Extract the [X, Y] coordinate from the center of the cell holding the provided text.  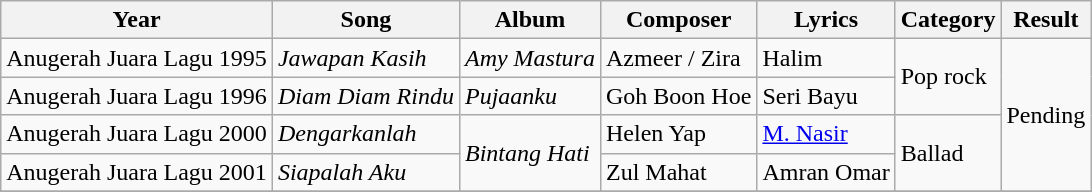
Pop rock [948, 77]
Album [530, 20]
Anugerah Juara Lagu 1996 [137, 96]
Category [948, 20]
Year [137, 20]
Helen Yap [678, 134]
Composer [678, 20]
Zul Mahat [678, 172]
Anugerah Juara Lagu 1995 [137, 58]
Result [1046, 20]
Bintang Hati [530, 153]
Goh Boon Hoe [678, 96]
Amy Mastura [530, 58]
Ballad [948, 153]
Azmeer / Zira [678, 58]
Seri Bayu [826, 96]
Anugerah Juara Lagu 2001 [137, 172]
Song [366, 20]
M. Nasir [826, 134]
Diam Diam Rindu [366, 96]
Jawapan Kasih [366, 58]
Amran Omar [826, 172]
Siapalah Aku [366, 172]
Pending [1046, 115]
Lyrics [826, 20]
Dengarkanlah [366, 134]
Halim [826, 58]
Pujaanku [530, 96]
Anugerah Juara Lagu 2000 [137, 134]
